Identify which cell holds the provided text, then report its (X, Y) central coordinate. 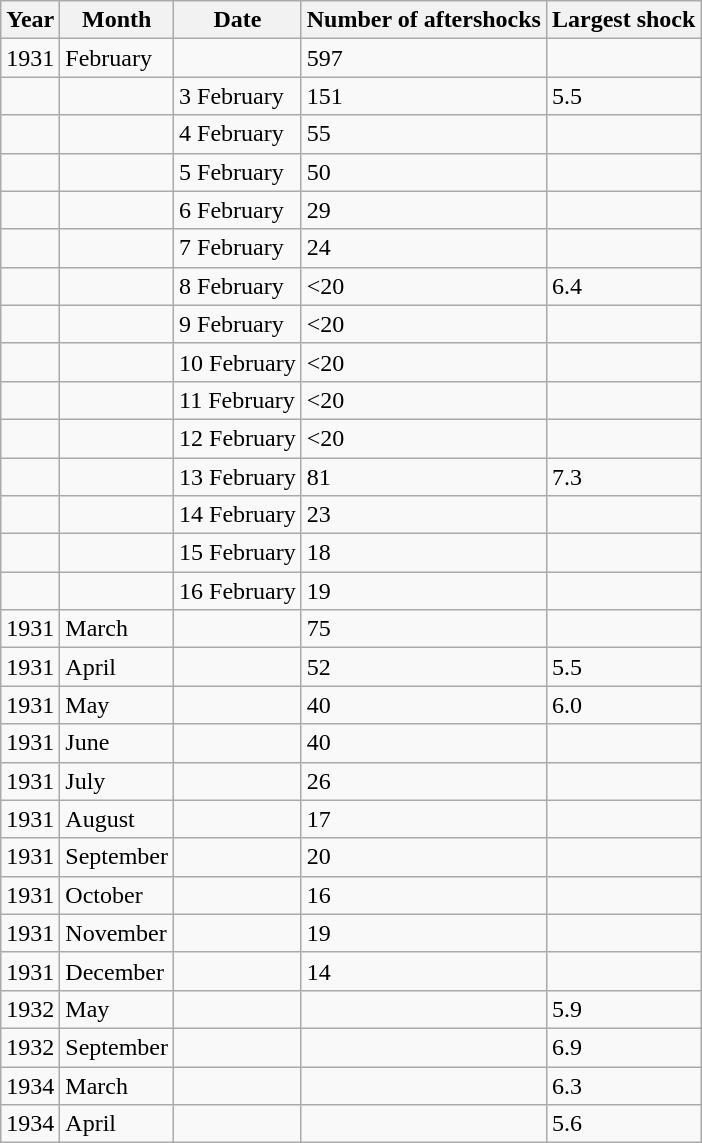
October (117, 895)
July (117, 781)
5 February (238, 172)
151 (424, 96)
81 (424, 477)
23 (424, 515)
November (117, 933)
8 February (238, 286)
5.6 (623, 1124)
18 (424, 553)
Date (238, 20)
7.3 (623, 477)
24 (424, 248)
August (117, 819)
26 (424, 781)
5.9 (623, 1009)
17 (424, 819)
6 February (238, 210)
50 (424, 172)
6.3 (623, 1085)
10 February (238, 362)
12 February (238, 438)
16 (424, 895)
3 February (238, 96)
6.4 (623, 286)
4 February (238, 134)
75 (424, 629)
14 February (238, 515)
14 (424, 971)
6.9 (623, 1047)
13 February (238, 477)
Largest shock (623, 20)
52 (424, 667)
15 February (238, 553)
16 February (238, 591)
December (117, 971)
Year (30, 20)
Month (117, 20)
Number of aftershocks (424, 20)
55 (424, 134)
6.0 (623, 705)
20 (424, 857)
June (117, 743)
7 February (238, 248)
597 (424, 58)
9 February (238, 324)
11 February (238, 400)
29 (424, 210)
February (117, 58)
